Pinpoint the cell where the given text exists, returning its (x, y) midpoint coordinate. 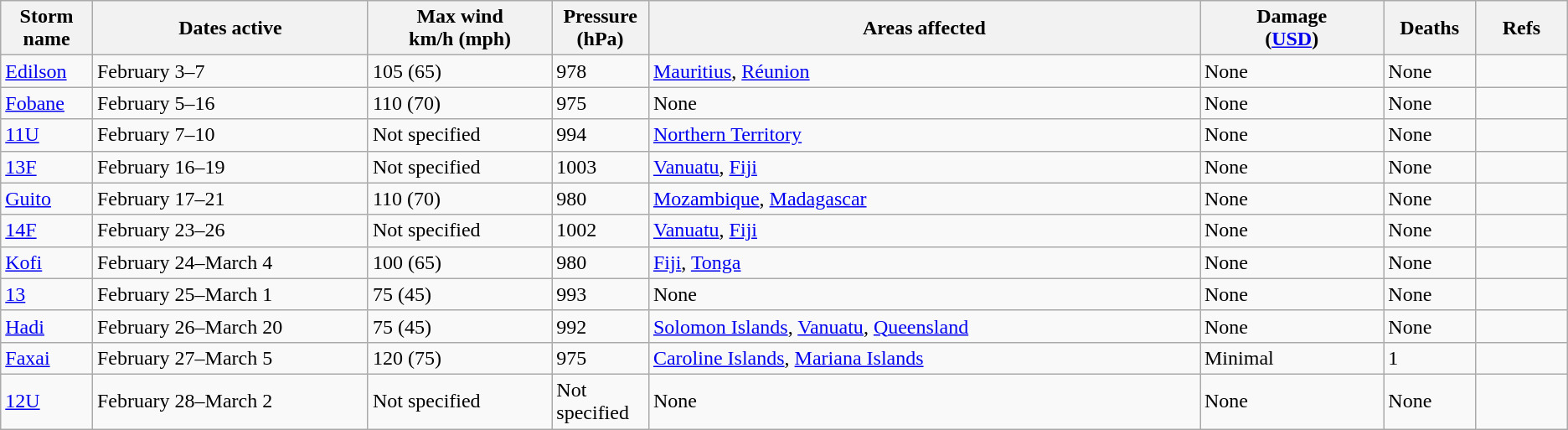
February 27–March 5 (230, 358)
992 (601, 326)
1002 (601, 231)
Minimal (1292, 358)
February 5–16 (230, 103)
Pressure(hPa) (601, 28)
Fobane (47, 103)
993 (601, 294)
February 26–March 20 (230, 326)
February 7–10 (230, 135)
Kofi (47, 262)
Damage(USD) (1292, 28)
978 (601, 71)
994 (601, 135)
Northern Territory (924, 135)
11U (47, 135)
Refs (1521, 28)
Solomon Islands, Vanuatu, Queensland (924, 326)
February 25–March 1 (230, 294)
Areas affected (924, 28)
1003 (601, 167)
February 17–21 (230, 199)
100 (65) (459, 262)
12U (47, 401)
Fiji, Tonga (924, 262)
February 23–26 (230, 231)
Caroline Islands, Mariana Islands (924, 358)
Mauritius, Réunion (924, 71)
Edilson (47, 71)
1 (1430, 358)
13F (47, 167)
Storm name (47, 28)
Max windkm/h (mph) (459, 28)
105 (65) (459, 71)
February 28–March 2 (230, 401)
February 24–March 4 (230, 262)
February 3–7 (230, 71)
13 (47, 294)
Mozambique, Madagascar (924, 199)
Deaths (1430, 28)
February 16–19 (230, 167)
Dates active (230, 28)
Guito (47, 199)
14F (47, 231)
Faxai (47, 358)
120 (75) (459, 358)
Hadi (47, 326)
